Extract the [x, y] coordinate from the center of the cell holding the provided text.  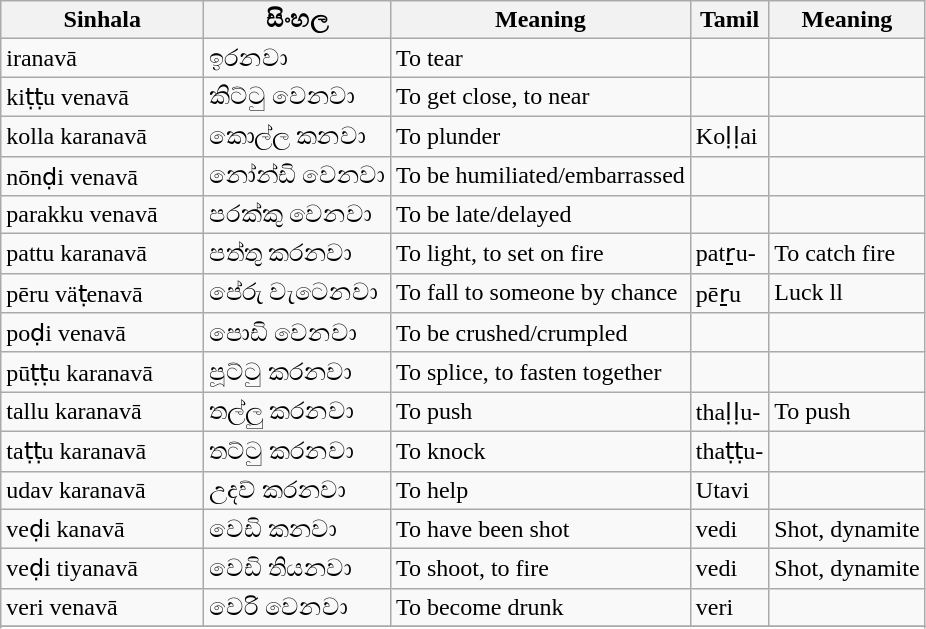
පත්තු කරනවා [298, 254]
සිංහල [298, 20]
kolla karanavā [102, 136]
To become drunk [540, 607]
taṭṭu karanavā [102, 451]
pēṟu [729, 293]
To splice, to fasten together [540, 372]
පොඩි වෙනවා [298, 333]
ඉරනවා [298, 58]
Luck ll [847, 293]
උදව් කරනවා [298, 490]
පූට්ටු කරනවා [298, 372]
udav karanavā [102, 490]
To have been shot [540, 529]
tallu karanavā [102, 412]
To knock [540, 451]
To be humiliated/embarrassed [540, 176]
To catch fire [847, 254]
veri venavā [102, 607]
කිට්ටු වෙනවා [298, 97]
Tamil [729, 20]
To be crushed/crumpled [540, 333]
kiṭṭu venavā [102, 97]
pattu karanavā [102, 254]
veri [729, 607]
parakku venavā [102, 215]
veḍi kanavā [102, 529]
To shoot, to fire [540, 569]
නෝන්ඩි වෙනවා [298, 176]
වෙඩි කනවා [298, 529]
poḍi venavā [102, 333]
තට්ටු කරනවා [298, 451]
Sinhala [102, 20]
වෙරි වෙනවා [298, 607]
thaṭṭu- [729, 451]
Koḷḷai [729, 136]
To tear [540, 58]
පේරු වැටෙනවා [298, 293]
pēru väṭenavā [102, 293]
පරක්කු වෙනවා [298, 215]
thaḷḷu- [729, 412]
Utavi [729, 490]
iranavā [102, 58]
To help [540, 490]
To be late/delayed [540, 215]
nōnḍi venavā [102, 176]
patṟu- [729, 254]
To fall to someone by chance [540, 293]
වෙඩි තියනවා [298, 569]
කොල්ල කනවා [298, 136]
To plunder [540, 136]
pūṭṭu karanavā [102, 372]
To light, to set on fire [540, 254]
veḍi tiyanavā [102, 569]
තල්ලු කරනවා [298, 412]
To get close, to near [540, 97]
